Search for the cell housing the specified text and yield its (x, y) center coordinate. 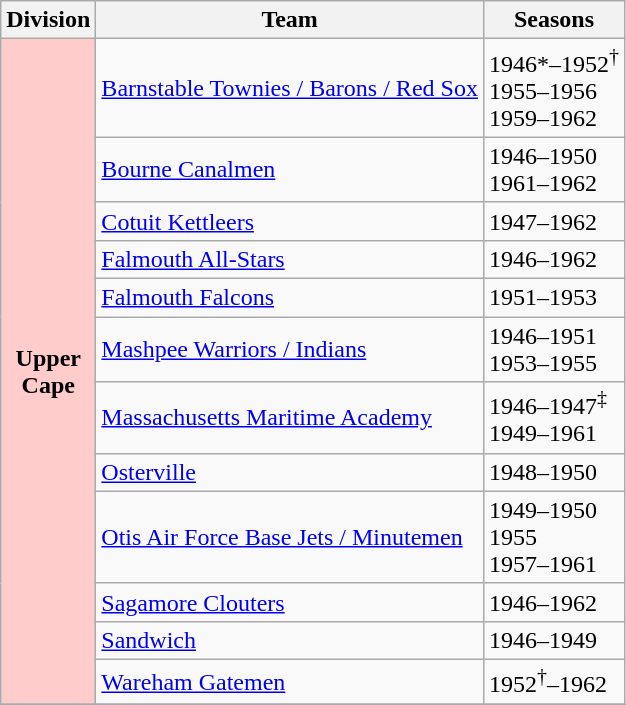
1951–1953 (554, 298)
Cotuit Kettleers (290, 221)
1952†–1962 (554, 682)
Seasons (554, 20)
Wareham Gatemen (290, 682)
Mashpee Warriors / Indians (290, 350)
Massachusetts Maritime Academy (290, 418)
Osterville (290, 472)
1947–1962 (554, 221)
Sagamore Clouters (290, 602)
1946–1949 (554, 640)
1946–19511953–1955 (554, 350)
Falmouth All-Stars (290, 259)
Otis Air Force Base Jets / Minutemen (290, 537)
Bourne Canalmen (290, 170)
Division (48, 20)
1949–195019551957–1961 (554, 537)
Falmouth Falcons (290, 298)
1946–1947‡1949–1961 (554, 418)
Barnstable Townies / Barons / Red Sox (290, 88)
Team (290, 20)
1946–19501961–1962 (554, 170)
1948–1950 (554, 472)
Sandwich (290, 640)
UpperCape (48, 372)
1946*–1952†1955–19561959–1962 (554, 88)
